From the cell containing the given text, extract its center point as (X, Y) coordinate. 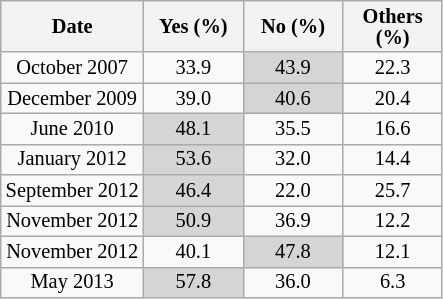
57.8 (193, 282)
33.9 (193, 68)
6.3 (393, 282)
12.2 (393, 220)
22.3 (393, 68)
December 2009 (72, 98)
Yes (%) (193, 26)
47.8 (293, 252)
36.9 (293, 220)
Date (72, 26)
20.4 (393, 98)
22.0 (293, 190)
12.1 (393, 252)
No (%) (293, 26)
14.4 (393, 160)
53.6 (193, 160)
June 2010 (72, 128)
39.0 (193, 98)
25.7 (393, 190)
35.5 (293, 128)
May 2013 (72, 282)
50.9 (193, 220)
October 2007 (72, 68)
40.1 (193, 252)
43.9 (293, 68)
36.0 (293, 282)
16.6 (393, 128)
September 2012 (72, 190)
40.6 (293, 98)
46.4 (193, 190)
48.1 (193, 128)
32.0 (293, 160)
January 2012 (72, 160)
Others (%) (393, 26)
